Determine the [x, y] coordinate at the center of the cell enclosing the given text.  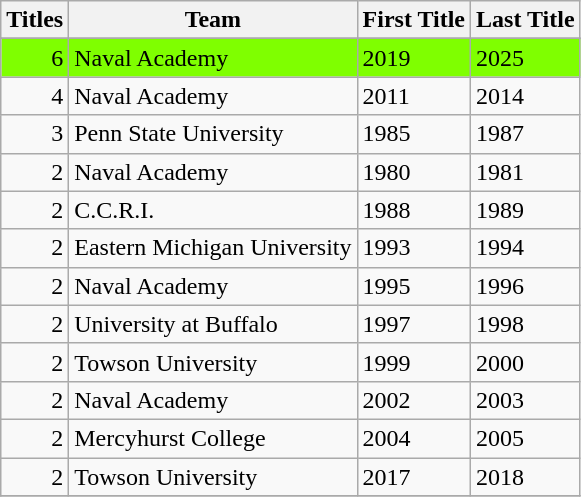
Mercyhurst College [213, 438]
1981 [526, 172]
4 [35, 96]
1995 [414, 286]
2005 [526, 438]
2025 [526, 58]
1998 [526, 324]
1999 [414, 362]
Last Title [526, 20]
2003 [526, 400]
C.C.R.I. [213, 210]
Eastern Michigan University [213, 248]
1997 [414, 324]
1980 [414, 172]
2000 [526, 362]
2014 [526, 96]
3 [35, 134]
1989 [526, 210]
Titles [35, 20]
1985 [414, 134]
1993 [414, 248]
1996 [526, 286]
2002 [414, 400]
2017 [414, 477]
2004 [414, 438]
1987 [526, 134]
Team [213, 20]
2018 [526, 477]
Penn State University [213, 134]
First Title [414, 20]
University at Buffalo [213, 324]
6 [35, 58]
1994 [526, 248]
2011 [414, 96]
1988 [414, 210]
2019 [414, 58]
